Return [x, y] of the center of cell containing provided text 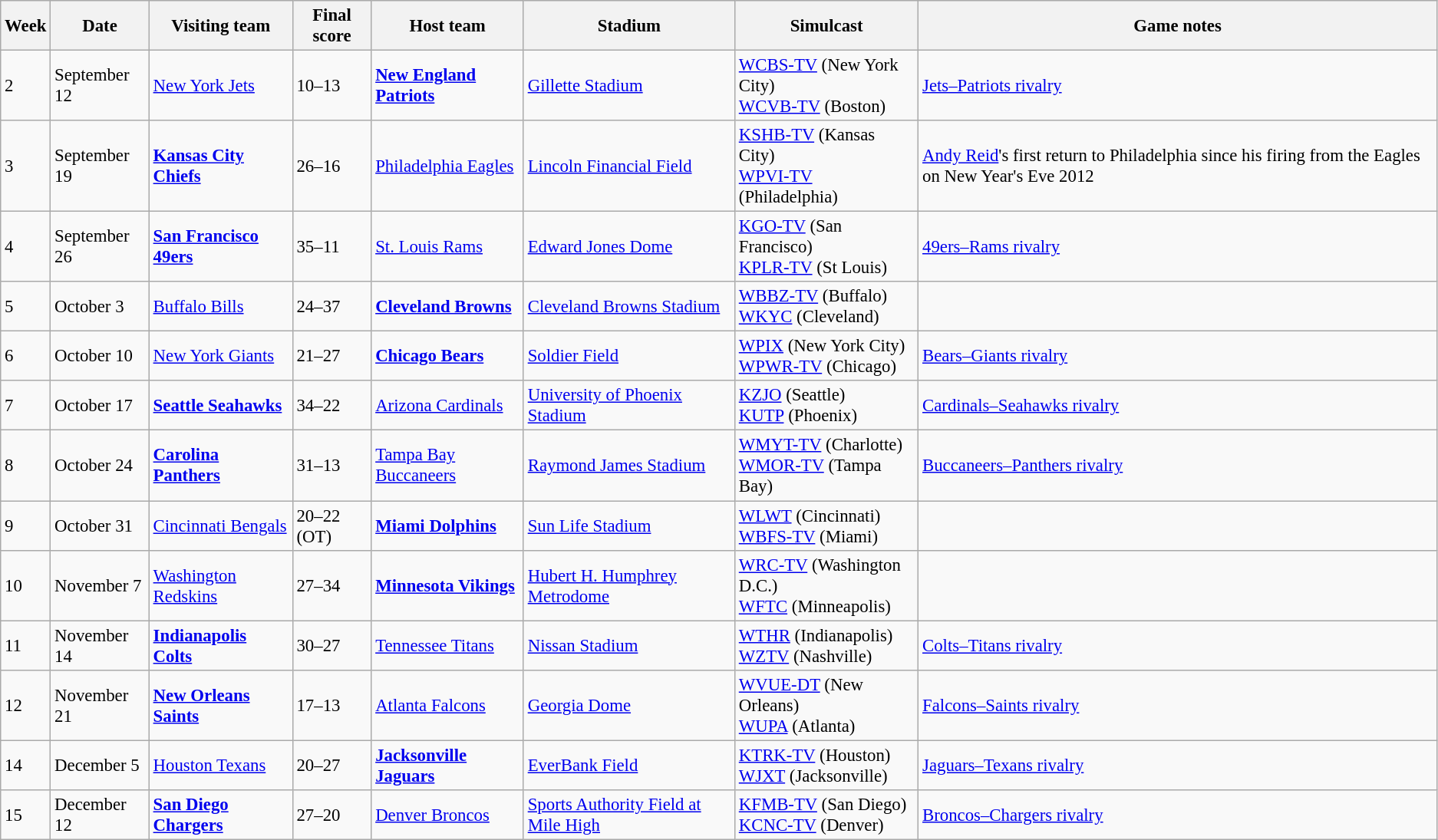
EverBank Field [629, 766]
Washington Redskins [221, 585]
WTHR (Indianapolis)WZTV (Nashville) [826, 646]
October 3 [100, 307]
Jaguars–Texans rivalry [1178, 766]
December 12 [100, 815]
Tennessee Titans [448, 646]
27–34 [331, 585]
WVUE-DT (New Orleans)WUPA (Atlanta) [826, 705]
10 [26, 585]
6 [26, 356]
September 19 [100, 166]
27–20 [331, 815]
New Orleans Saints [221, 705]
Broncos–Chargers rivalry [1178, 815]
October 31 [100, 526]
Kansas City Chiefs [221, 166]
Raymond James Stadium [629, 466]
WCBS-TV (New York City)WCVB-TV (Boston) [826, 86]
WLWT (Cincinnati)WBFS-TV (Miami) [826, 526]
Hubert H. Humphrey Metrodome [629, 585]
WBBZ-TV (Buffalo)WKYC (Cleveland) [826, 307]
November 7 [100, 585]
Jacksonville Jaguars [448, 766]
October 10 [100, 356]
KGO-TV (San Francisco)KPLR-TV (St Louis) [826, 247]
KFMB-TV (San Diego)KCNC-TV (Denver) [826, 815]
Soldier Field [629, 356]
Nissan Stadium [629, 646]
Falcons–Saints rivalry [1178, 705]
Edward Jones Dome [629, 247]
December 5 [100, 766]
October 17 [100, 405]
Arizona Cardinals [448, 405]
St. Louis Rams [448, 247]
Gillette Stadium [629, 86]
KSHB-TV (Kansas City)WPVI-TV (Philadelphia) [826, 166]
11 [26, 646]
New York Giants [221, 356]
24–37 [331, 307]
3 [26, 166]
September 26 [100, 247]
University of Phoenix Stadium [629, 405]
Final score [331, 26]
WMYT-TV (Charlotte)WMOR-TV (Tampa Bay) [826, 466]
Cincinnati Bengals [221, 526]
31–13 [331, 466]
49ers–Rams rivalry [1178, 247]
4 [26, 247]
Sports Authority Field at Mile High [629, 815]
Indianapolis Colts [221, 646]
9 [26, 526]
Visiting team [221, 26]
20–22 (OT) [331, 526]
Andy Reid's first return to Philadelphia since his firing from the Eagles on New Year's Eve 2012 [1178, 166]
Minnesota Vikings [448, 585]
Colts–Titans rivalry [1178, 646]
Host team [448, 26]
35–11 [331, 247]
Atlanta Falcons [448, 705]
Tampa Bay Buccaneers [448, 466]
20–27 [331, 766]
14 [26, 766]
12 [26, 705]
Simulcast [826, 26]
Cleveland Browns [448, 307]
Denver Broncos [448, 815]
KZJO (Seattle)KUTP (Phoenix) [826, 405]
5 [26, 307]
Sun Life Stadium [629, 526]
San Francisco 49ers [221, 247]
Houston Texans [221, 766]
Philadelphia Eagles [448, 166]
Chicago Bears [448, 356]
2 [26, 86]
15 [26, 815]
Seattle Seahawks [221, 405]
KTRK-TV (Houston)WJXT (Jacksonville) [826, 766]
Buffalo Bills [221, 307]
November 14 [100, 646]
September 12 [100, 86]
10–13 [331, 86]
WPIX (New York City)WPWR-TV (Chicago) [826, 356]
Buccaneers–Panthers rivalry [1178, 466]
New York Jets [221, 86]
Stadium [629, 26]
17–13 [331, 705]
Game notes [1178, 26]
Lincoln Financial Field [629, 166]
8 [26, 466]
San Diego Chargers [221, 815]
7 [26, 405]
26–16 [331, 166]
Cleveland Browns Stadium [629, 307]
Cardinals–Seahawks rivalry [1178, 405]
Jets–Patriots rivalry [1178, 86]
Georgia Dome [629, 705]
Week [26, 26]
21–27 [331, 356]
34–22 [331, 405]
Carolina Panthers [221, 466]
October 24 [100, 466]
Bears–Giants rivalry [1178, 356]
November 21 [100, 705]
30–27 [331, 646]
Miami Dolphins [448, 526]
New England Patriots [448, 86]
Date [100, 26]
WRC-TV (Washington D.C.)WFTC (Minneapolis) [826, 585]
